Determine the (X, Y) coordinate at the center of the cell enclosing the given text.  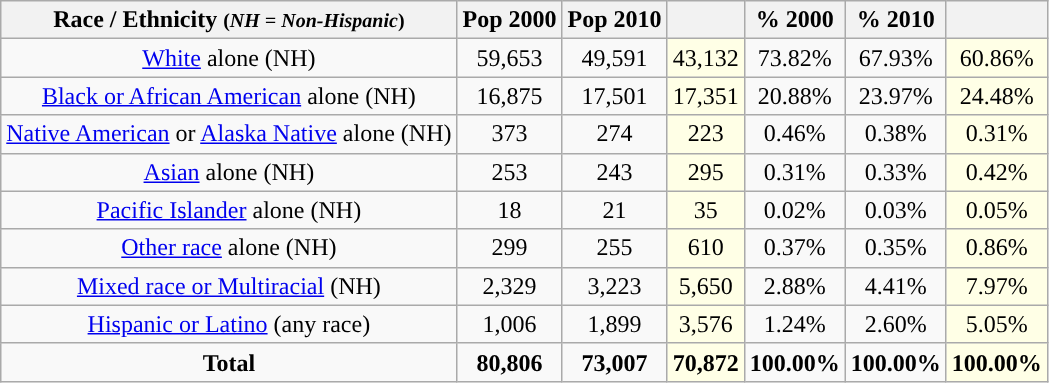
0.03% (896, 210)
610 (706, 248)
35 (706, 210)
73.82% (794, 58)
43,132 (706, 58)
70,872 (706, 362)
Other race alone (NH) (229, 248)
80,806 (510, 362)
Black or African American alone (NH) (229, 96)
67.93% (896, 58)
1,899 (614, 324)
223 (706, 134)
3,223 (614, 286)
White alone (NH) (229, 58)
Pop 2000 (510, 20)
17,501 (614, 96)
0.46% (794, 134)
59,653 (510, 58)
24.48% (996, 96)
Race / Ethnicity (NH = Non-Hispanic) (229, 20)
1.24% (794, 324)
295 (706, 172)
253 (510, 172)
5.05% (996, 324)
274 (614, 134)
0.35% (896, 248)
Asian alone (NH) (229, 172)
21 (614, 210)
0.42% (996, 172)
49,591 (614, 58)
243 (614, 172)
5,650 (706, 286)
2.60% (896, 324)
0.02% (794, 210)
Mixed race or Multiracial (NH) (229, 286)
0.05% (996, 210)
60.86% (996, 58)
1,006 (510, 324)
17,351 (706, 96)
18 (510, 210)
255 (614, 248)
2,329 (510, 286)
Total (229, 362)
Pop 2010 (614, 20)
% 2010 (896, 20)
73,007 (614, 362)
373 (510, 134)
0.37% (794, 248)
16,875 (510, 96)
2.88% (794, 286)
Hispanic or Latino (any race) (229, 324)
0.86% (996, 248)
4.41% (896, 286)
Native American or Alaska Native alone (NH) (229, 134)
23.97% (896, 96)
% 2000 (794, 20)
7.97% (996, 286)
3,576 (706, 324)
299 (510, 248)
Pacific Islander alone (NH) (229, 210)
20.88% (794, 96)
0.33% (896, 172)
0.38% (896, 134)
